Scan for the cell matching the given text and deliver its [X, Y] coordinate at center. 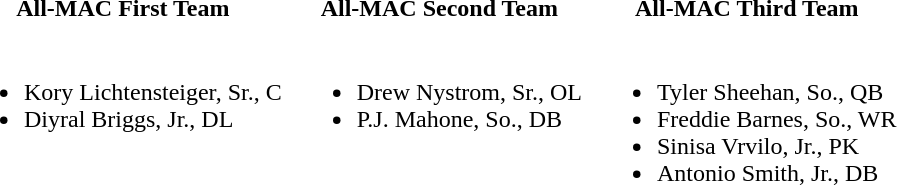
Drew Nystrom, Sr., OLP.J. Mahone, So., DB [439, 92]
